Identify which cell holds the provided text, then report its (x, y) central coordinate. 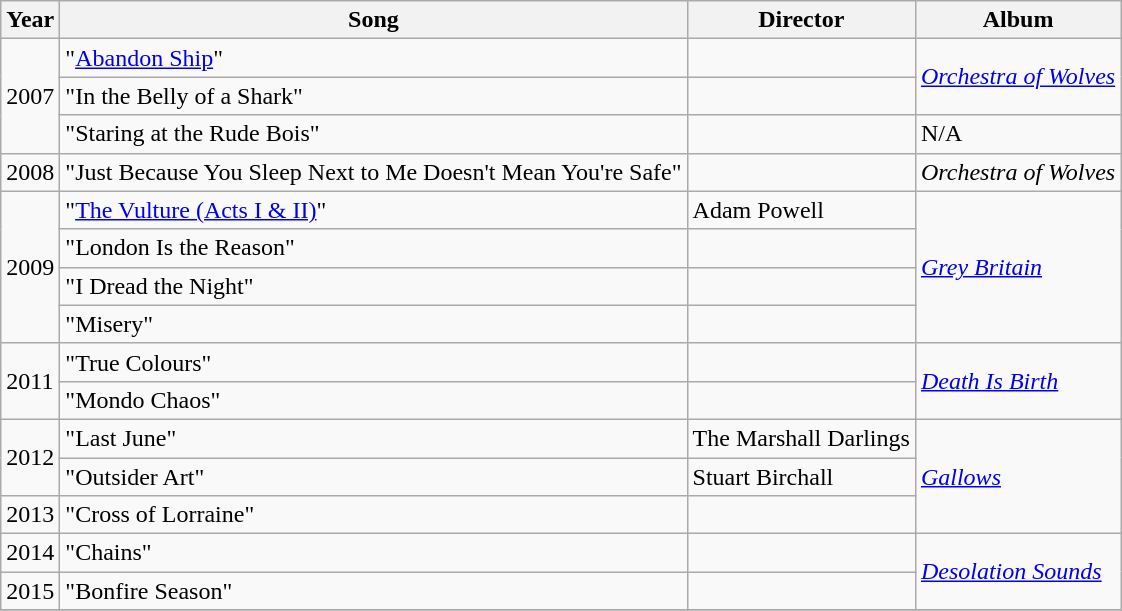
Death Is Birth (1018, 381)
"Outsider Art" (374, 477)
Year (30, 20)
"Last June" (374, 438)
2013 (30, 515)
"Bonfire Season" (374, 591)
2012 (30, 457)
"In the Belly of a Shark" (374, 96)
Album (1018, 20)
Director (801, 20)
N/A (1018, 134)
"Chains" (374, 553)
Desolation Sounds (1018, 572)
"Staring at the Rude Bois" (374, 134)
Stuart Birchall (801, 477)
Adam Powell (801, 210)
"The Vulture (Acts I & II)" (374, 210)
"True Colours" (374, 362)
"Abandon Ship" (374, 58)
"Just Because You Sleep Next to Me Doesn't Mean You're Safe" (374, 172)
"Misery" (374, 324)
The Marshall Darlings (801, 438)
2008 (30, 172)
2015 (30, 591)
2007 (30, 96)
Song (374, 20)
"Cross of Lorraine" (374, 515)
"London Is the Reason" (374, 248)
2014 (30, 553)
2009 (30, 267)
2011 (30, 381)
Grey Britain (1018, 267)
"I Dread the Night" (374, 286)
"Mondo Chaos" (374, 400)
Gallows (1018, 476)
